Output the [x, y] coordinate of the center of the cell containing the given text.  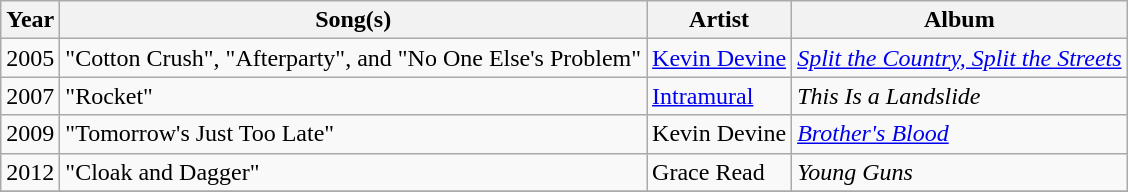
2007 [30, 96]
Intramural [720, 96]
"Cotton Crush", "Afterparty", and "No One Else's Problem" [354, 58]
Artist [720, 20]
2005 [30, 58]
This Is a Landslide [960, 96]
"Cloak and Dagger" [354, 172]
Album [960, 20]
Grace Read [720, 172]
Song(s) [354, 20]
Young Guns [960, 172]
Year [30, 20]
"Tomorrow's Just Too Late" [354, 134]
Split the Country, Split the Streets [960, 58]
Brother's Blood [960, 134]
"Rocket" [354, 96]
2012 [30, 172]
2009 [30, 134]
